Locate the cell with the specified text and output its [x, y] center coordinate. 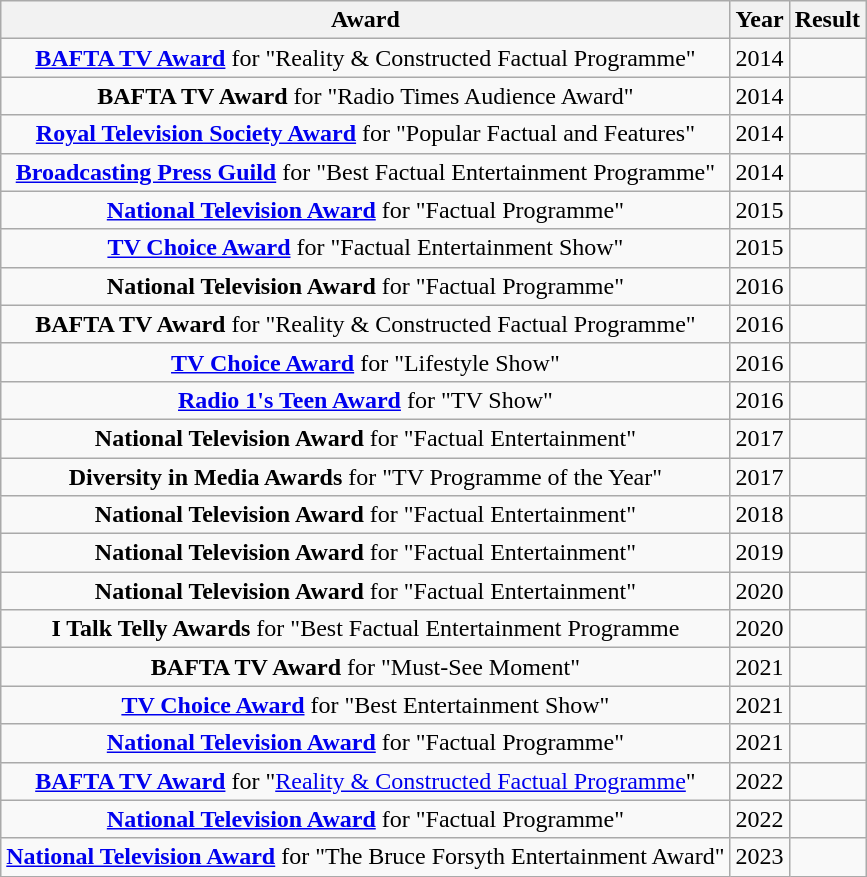
2018 [760, 515]
TV Choice Award for "Factual Entertainment Show" [366, 248]
TV Choice Award for "Best Entertainment Show" [366, 705]
Royal Television Society Award for "Popular Factual and Features" [366, 134]
National Television Award for "The Bruce Forsyth Entertainment Award" [366, 857]
BAFTA TV Award for "Must-See Moment" [366, 667]
Radio 1's Teen Award for "TV Show" [366, 400]
BAFTA TV Award for "Radio Times Audience Award" [366, 96]
Broadcasting Press Guild for "Best Factual Entertainment Programme" [366, 172]
Year [760, 20]
Result [827, 20]
TV Choice Award for "Lifestyle Show" [366, 362]
Diversity in Media Awards for "TV Programme of the Year" [366, 477]
2019 [760, 553]
2023 [760, 857]
I Talk Telly Awards for "Best Factual Entertainment Programme [366, 629]
Award [366, 20]
